Provide the [x, y] coordinate of the cell's center where the given text is located.  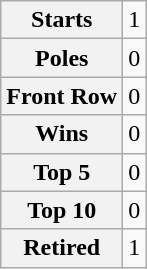
Top 10 [62, 210]
Wins [62, 134]
Starts [62, 20]
Top 5 [62, 172]
Front Row [62, 96]
Poles [62, 58]
Retired [62, 248]
